Return the [x, y] coordinate for the center point of the cell that contains the specified text.  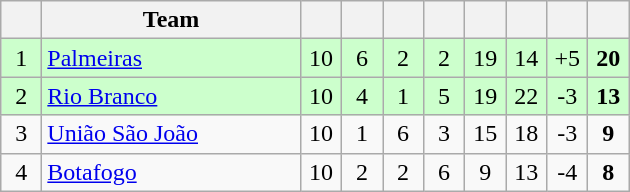
Rio Branco [172, 96]
-4 [568, 172]
Palmeiras [172, 58]
União São João [172, 134]
22 [526, 96]
14 [526, 58]
15 [486, 134]
Team [172, 20]
+5 [568, 58]
20 [608, 58]
18 [526, 134]
8 [608, 172]
5 [444, 96]
Botafogo [172, 172]
